Search for the cell housing the specified text and yield its (x, y) center coordinate. 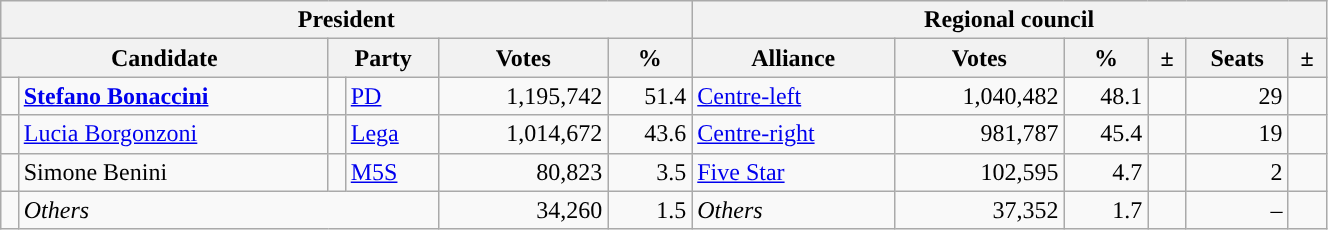
2 (1237, 172)
M5S (392, 172)
48.1 (1106, 96)
1.7 (1106, 210)
President (346, 20)
1,014,672 (524, 134)
1.5 (650, 210)
34,260 (524, 210)
Lucia Borgonzoni (173, 134)
Candidate (164, 58)
Seats (1237, 58)
4.7 (1106, 172)
Party (384, 58)
45.4 (1106, 134)
Simone Benini (173, 172)
Five Star (794, 172)
37,352 (980, 210)
Regional council (1010, 20)
1,040,482 (980, 96)
102,595 (980, 172)
– (1237, 210)
29 (1237, 96)
Centre-right (794, 134)
Centre-left (794, 96)
43.6 (650, 134)
Alliance (794, 58)
1,195,742 (524, 96)
80,823 (524, 172)
PD (392, 96)
51.4 (650, 96)
Stefano Bonaccini (173, 96)
19 (1237, 134)
981,787 (980, 134)
3.5 (650, 172)
Lega (392, 134)
